Provide the [x, y] coordinate of the cell's center where the given text is located.  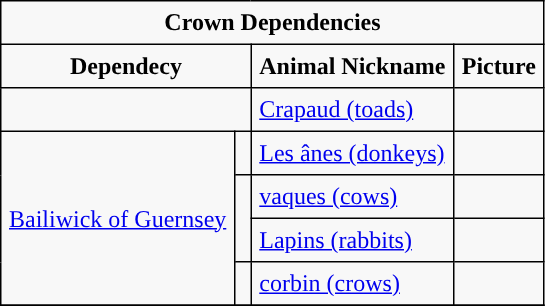
Les ânes (donkeys) [352, 153]
Crown Dependencies [272, 23]
Crapaud (toads) [352, 110]
Animal Nickname [352, 66]
Bailiwick of Guernsey [118, 218]
corbin (crows) [352, 284]
vaques (cows) [352, 197]
Dependecy [126, 66]
Lapins (rabbits) [352, 240]
Picture [500, 66]
